Detect which cell encompasses the target text, then output its [X, Y] center coordinate. 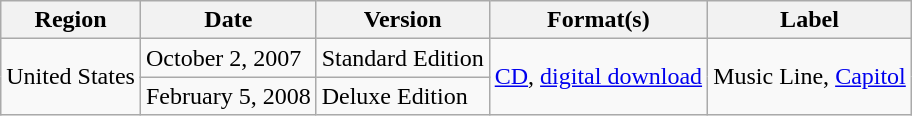
February 5, 2008 [228, 96]
United States [71, 77]
Music Line, Capitol [810, 77]
Standard Edition [402, 58]
Region [71, 20]
Date [228, 20]
CD, digital download [598, 77]
October 2, 2007 [228, 58]
Version [402, 20]
Deluxe Edition [402, 96]
Label [810, 20]
Format(s) [598, 20]
